Extract the [X, Y] coordinate from the center of the cell holding the provided text.  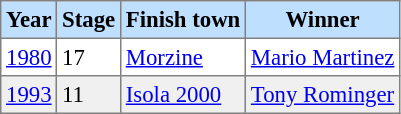
11 [89, 95]
Mario Martinez [323, 57]
Tony Rominger [323, 95]
Isola 2000 [182, 95]
1980 [29, 57]
Morzine [182, 57]
17 [89, 57]
Winner [323, 20]
Stage [89, 20]
Year [29, 20]
1993 [29, 95]
Finish town [182, 20]
